Provide the (X, Y) coordinate of the cell's center where the given text is located.  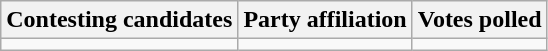
Contesting candidates (120, 20)
Votes polled (480, 20)
Party affiliation (325, 20)
